Search for the cell housing the specified text and yield its (x, y) center coordinate. 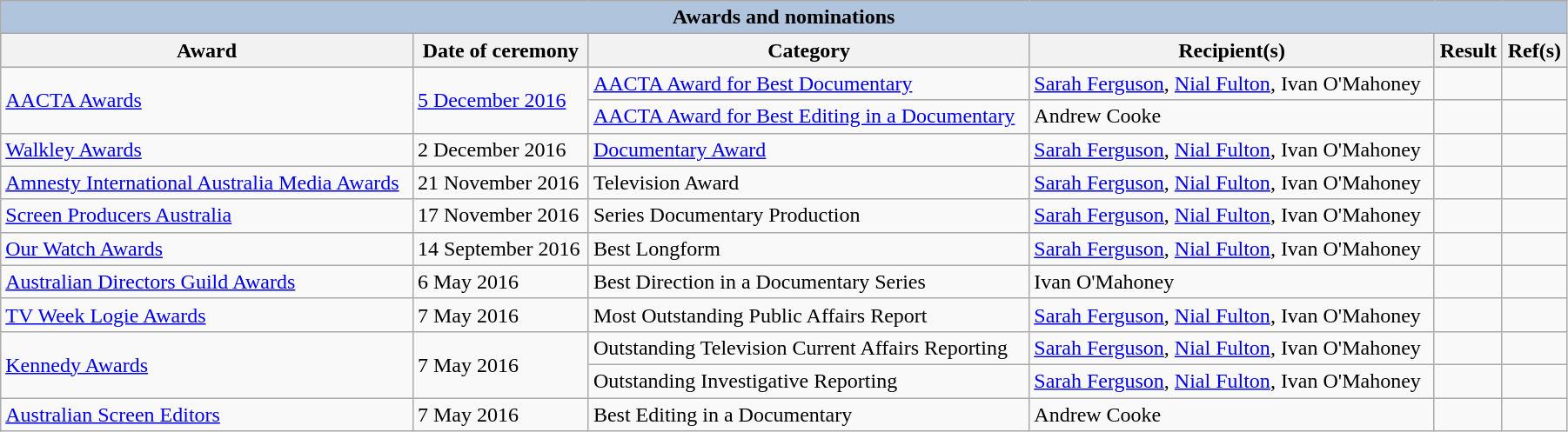
Most Outstanding Public Affairs Report (808, 315)
Best Longform (808, 249)
Ref(s) (1534, 50)
Awards and nominations (784, 17)
Best Direction in a Documentary Series (808, 282)
Category (808, 50)
Screen Producers Australia (207, 216)
Outstanding Investigative Reporting (808, 381)
Australian Directors Guild Awards (207, 282)
Award (207, 50)
Date of ceremony (500, 50)
Best Editing in a Documentary (808, 415)
Recipient(s) (1232, 50)
Our Watch Awards (207, 249)
Kennedy Awards (207, 364)
21 November 2016 (500, 183)
Result (1468, 50)
6 May 2016 (500, 282)
Television Award (808, 183)
AACTA Award for Best Editing in a Documentary (808, 116)
Amnesty International Australia Media Awards (207, 183)
Outstanding Television Current Affairs Reporting (808, 348)
AACTA Awards (207, 100)
Australian Screen Editors (207, 415)
Ivan O'Mahoney (1232, 282)
14 September 2016 (500, 249)
Documentary Award (808, 150)
5 December 2016 (500, 100)
AACTA Award for Best Documentary (808, 83)
Series Documentary Production (808, 216)
Walkley Awards (207, 150)
TV Week Logie Awards (207, 315)
17 November 2016 (500, 216)
2 December 2016 (500, 150)
